Pinpoint the cell where the given text exists, returning its (x, y) midpoint coordinate. 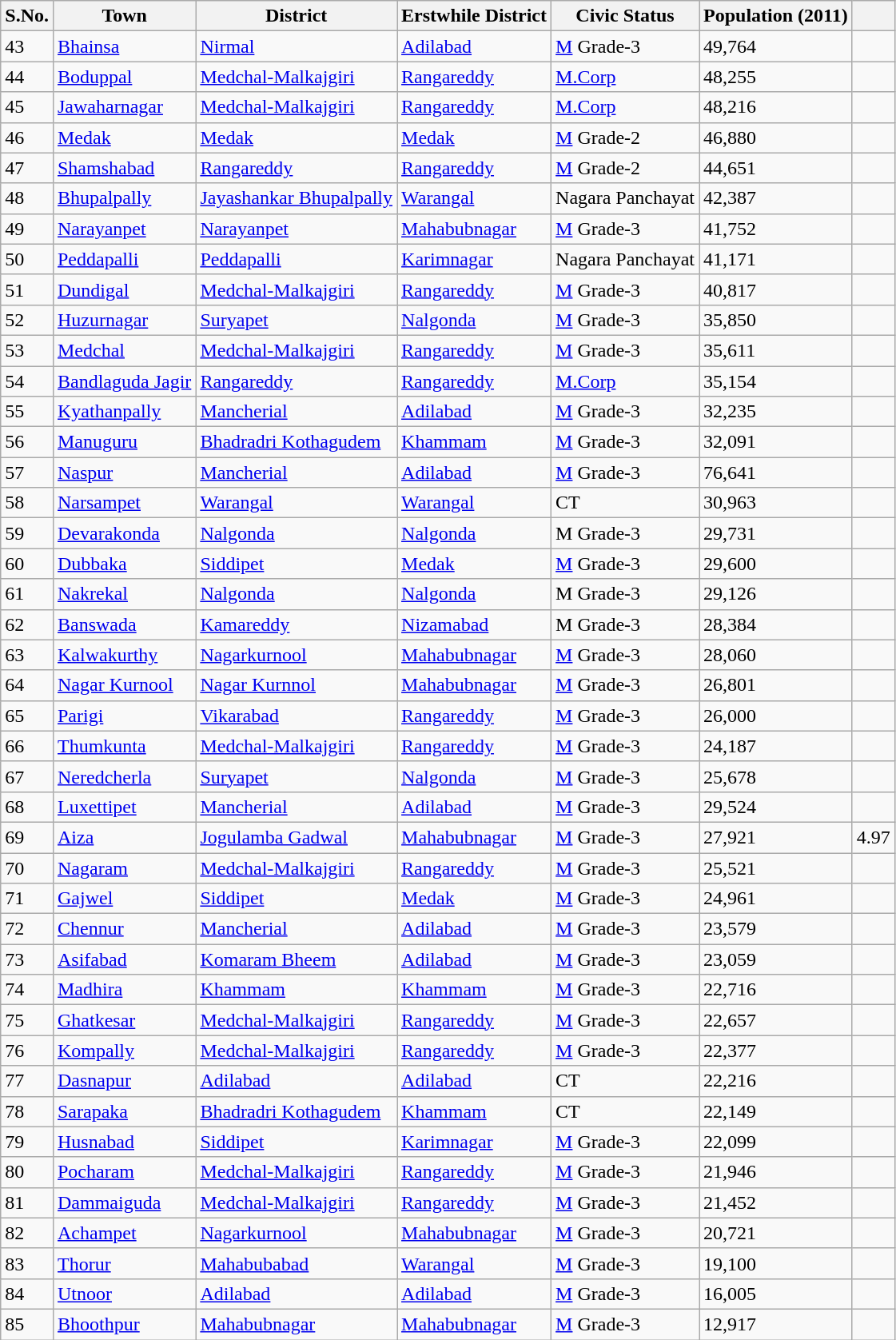
49,764 (776, 46)
22,657 (776, 1020)
Husnabad (124, 1142)
Naspur (124, 473)
Luxettipet (124, 807)
52 (27, 320)
Parigi (124, 716)
84 (27, 1294)
53 (27, 350)
Vikarabad (297, 716)
71 (27, 899)
21,946 (776, 1172)
29,524 (776, 807)
Jawaharnagar (124, 107)
Devarakonda (124, 533)
District (297, 16)
Banswada (124, 624)
32,235 (776, 412)
Achampet (124, 1233)
Nizamabad (475, 624)
45 (27, 107)
19,100 (776, 1263)
Medchal (124, 350)
24,961 (776, 899)
Neredcherla (124, 776)
29,600 (776, 564)
42,387 (776, 198)
Nakrekal (124, 594)
49 (27, 229)
22,377 (776, 1051)
79 (27, 1142)
56 (27, 442)
44 (27, 77)
46,880 (776, 138)
Huzurnagar (124, 320)
35,154 (776, 381)
Ghatkesar (124, 1020)
43 (27, 46)
Nirmal (297, 46)
Kalwakurthy (124, 655)
58 (27, 503)
Bhainsa (124, 46)
78 (27, 1111)
S.No. (27, 16)
28,060 (776, 655)
Jogulamba Gadwal (297, 837)
76,641 (776, 473)
Dasnapur (124, 1081)
75 (27, 1020)
Erstwhile District (475, 16)
35,611 (776, 350)
48,216 (776, 107)
Bandlaguda Jagir (124, 381)
77 (27, 1081)
48,255 (776, 77)
66 (27, 746)
70 (27, 867)
21,452 (776, 1202)
73 (27, 959)
82 (27, 1233)
Madhira (124, 990)
27,921 (776, 837)
20,721 (776, 1233)
44,651 (776, 168)
29,126 (776, 594)
Kompally (124, 1051)
83 (27, 1263)
22,216 (776, 1081)
Nagar Kurnool (124, 685)
30,963 (776, 503)
29,731 (776, 533)
50 (27, 259)
81 (27, 1202)
74 (27, 990)
60 (27, 564)
Nagar Kurnnol (297, 685)
Thorur (124, 1263)
Shamshabad (124, 168)
Sarapaka (124, 1111)
41,752 (776, 229)
Jayashankar Bhupalpally (297, 198)
62 (27, 624)
Bhupalpally (124, 198)
22,716 (776, 990)
Population (2011) (776, 16)
55 (27, 412)
25,678 (776, 776)
22,099 (776, 1142)
Narsampet (124, 503)
12,917 (776, 1324)
Bhoothpur (124, 1324)
Manuguru (124, 442)
67 (27, 776)
24,187 (776, 746)
Asifabad (124, 959)
54 (27, 381)
23,059 (776, 959)
Aiza (124, 837)
51 (27, 289)
47 (27, 168)
40,817 (776, 289)
35,850 (776, 320)
57 (27, 473)
4.97 (873, 837)
Thumkunta (124, 746)
Gajwel (124, 899)
61 (27, 594)
Kamareddy (297, 624)
Dammaiguda (124, 1202)
Mahabubabad (297, 1263)
80 (27, 1172)
Komaram Bheem (297, 959)
59 (27, 533)
26,801 (776, 685)
64 (27, 685)
Nagaram (124, 867)
Town (124, 16)
69 (27, 837)
Boduppal (124, 77)
68 (27, 807)
Chennur (124, 929)
26,000 (776, 716)
48 (27, 198)
85 (27, 1324)
63 (27, 655)
Civic Status (625, 16)
65 (27, 716)
16,005 (776, 1294)
Dubbaka (124, 564)
41,171 (776, 259)
Kyathanpally (124, 412)
Dundigal (124, 289)
72 (27, 929)
32,091 (776, 442)
Pocharam (124, 1172)
25,521 (776, 867)
46 (27, 138)
76 (27, 1051)
22,149 (776, 1111)
23,579 (776, 929)
28,384 (776, 624)
Utnoor (124, 1294)
